Detect which cell encompasses the target text, then output its (x, y) center coordinate. 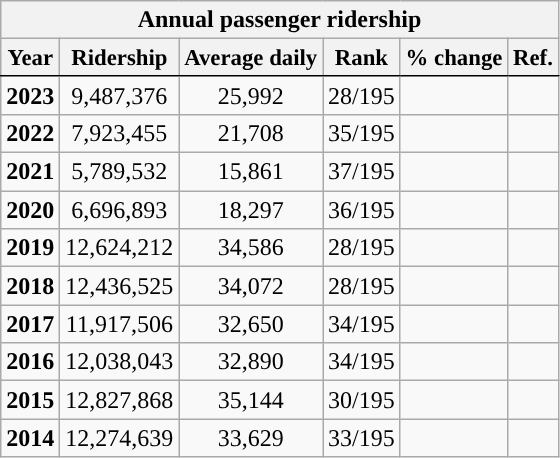
Average daily (251, 58)
Year (30, 58)
12,274,639 (120, 438)
35/195 (362, 133)
Annual passenger ridership (280, 20)
12,827,868 (120, 400)
2018 (30, 286)
37/195 (362, 172)
Ref. (533, 58)
35,144 (251, 400)
11,917,506 (120, 324)
34,586 (251, 248)
2019 (30, 248)
2017 (30, 324)
15,861 (251, 172)
2014 (30, 438)
Rank (362, 58)
30/195 (362, 400)
12,436,525 (120, 286)
5,789,532 (120, 172)
32,890 (251, 362)
21,708 (251, 133)
36/195 (362, 210)
32,650 (251, 324)
18,297 (251, 210)
6,696,893 (120, 210)
25,992 (251, 95)
34,072 (251, 286)
7,923,455 (120, 133)
2022 (30, 133)
12,038,043 (120, 362)
2016 (30, 362)
Ridership (120, 58)
2015 (30, 400)
33/195 (362, 438)
% change (454, 58)
9,487,376 (120, 95)
2021 (30, 172)
12,624,212 (120, 248)
2023 (30, 95)
2020 (30, 210)
33,629 (251, 438)
